Return (X, Y) of the center of cell containing provided text 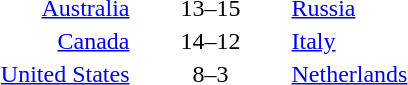
14–12 (210, 41)
